Return the [X, Y] coordinate for the center point of the cell that contains the specified text.  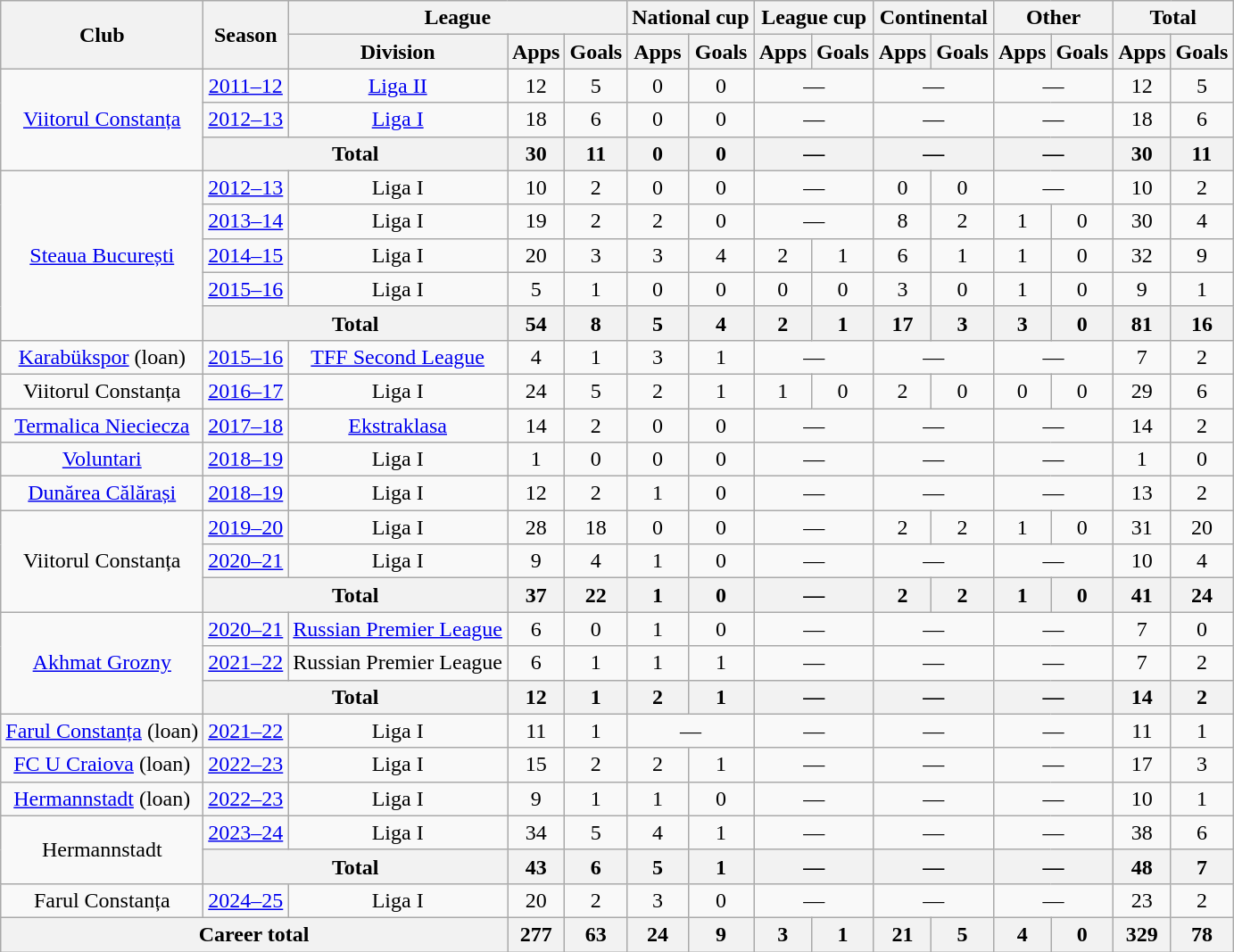
Ekstraklasa [398, 426]
2011–12 [246, 86]
277 [535, 934]
31 [1142, 527]
2024–25 [246, 900]
Hermannstadt [102, 849]
Club [102, 35]
2016–17 [246, 391]
League [458, 18]
32 [1142, 255]
Career total [254, 934]
FC U Craiova (loan) [102, 765]
329 [1142, 934]
41 [1142, 595]
Continental [933, 18]
38 [1142, 832]
2019–20 [246, 527]
22 [596, 595]
21 [902, 934]
54 [535, 323]
2013–14 [246, 221]
48 [1142, 866]
23 [1142, 900]
Other [1053, 18]
34 [535, 832]
43 [535, 866]
Akhmat Grozny [102, 663]
2023–24 [246, 832]
League cup [814, 18]
81 [1142, 323]
Division [398, 52]
Hermannstadt (loan) [102, 799]
Steaua București [102, 255]
Season [246, 35]
2014–15 [246, 255]
37 [535, 595]
National cup [691, 18]
29 [1142, 391]
19 [535, 221]
Karabükspor (loan) [102, 357]
Termalica Nieciecza [102, 426]
13 [1142, 493]
63 [596, 934]
TFF Second League [398, 357]
15 [535, 765]
Farul Constanța [102, 900]
2017–18 [246, 426]
78 [1202, 934]
Voluntari [102, 459]
28 [535, 527]
Liga II [398, 86]
16 [1202, 323]
Dunărea Călărași [102, 493]
Farul Constanța (loan) [102, 731]
